For the text-containing cell, return its midpoint in [X, Y] coordinate format. 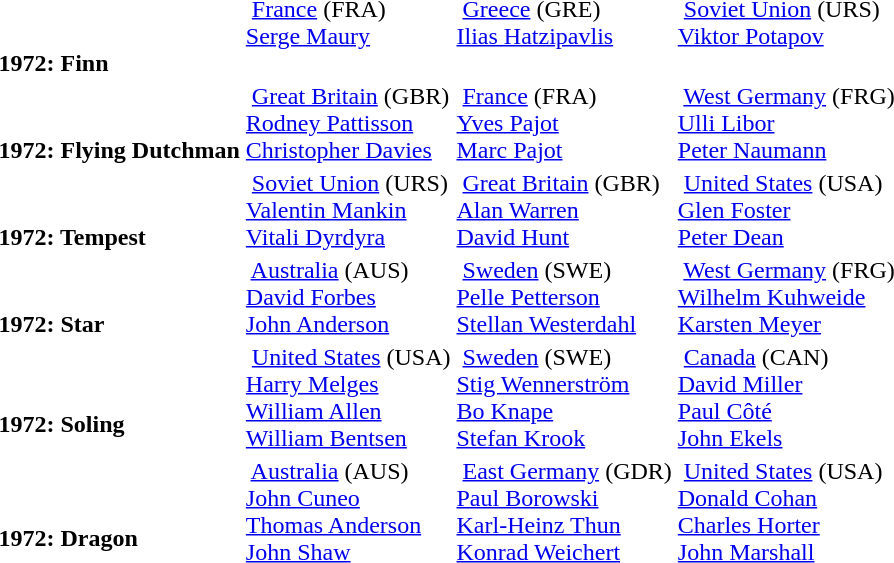
Sweden (SWE)Stig WennerströmBo KnapeStefan Krook [564, 398]
Great Britain (GBR)Rodney PattissonChristopher Davies [348, 123]
Sweden (SWE)Pelle PettersonStellan Westerdahl [564, 297]
United States (USA)Harry MelgesWilliam AllenWilliam Bentsen [348, 398]
Soviet Union (URS)Valentin MankinVitali Dyrdyra [348, 210]
France (FRA)Yves PajotMarc Pajot [564, 123]
Great Britain (GBR)Alan WarrenDavid Hunt [564, 210]
Australia (AUS)David ForbesJohn Anderson [348, 297]
